Pinpoint the cell where the given text exists, returning its [x, y] midpoint coordinate. 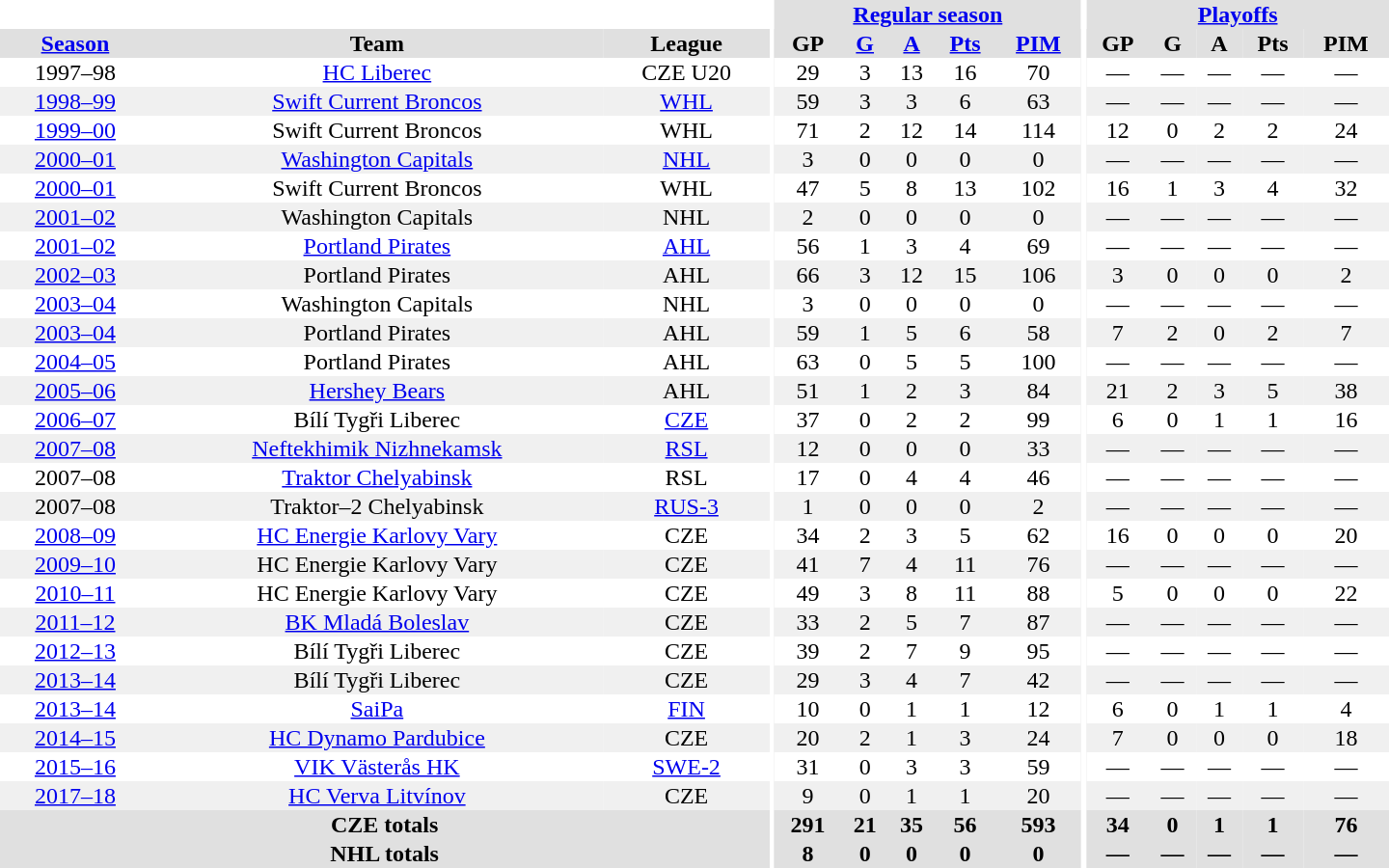
Traktor Chelyabinsk [377, 477]
CZE totals [384, 825]
Team [377, 43]
69 [1038, 246]
Regular season [928, 14]
18 [1347, 738]
10 [808, 709]
88 [1038, 593]
58 [1038, 333]
114 [1038, 130]
Playoffs [1238, 14]
2008–09 [75, 535]
1997–98 [75, 72]
38 [1347, 391]
HC Dynamo Pardubice [377, 738]
2015–16 [75, 767]
37 [808, 420]
49 [808, 593]
1998–99 [75, 101]
HC Liberec [377, 72]
71 [808, 130]
99 [1038, 420]
CZE U20 [687, 72]
RUS-3 [687, 506]
NHL totals [384, 854]
66 [808, 275]
2004–05 [75, 362]
15 [965, 275]
2011–12 [75, 622]
2014–15 [75, 738]
41 [808, 564]
2017–18 [75, 796]
2006–07 [75, 420]
FIN [687, 709]
2009–10 [75, 564]
106 [1038, 275]
SWE-2 [687, 767]
95 [1038, 651]
593 [1038, 825]
Neftekhimik Nizhnekamsk [377, 448]
62 [1038, 535]
1999–00 [75, 130]
2010–11 [75, 593]
22 [1347, 593]
HC Verva Litvínov [377, 796]
32 [1347, 188]
102 [1038, 188]
14 [965, 130]
VIK Västerås HK [377, 767]
35 [912, 825]
2002–03 [75, 275]
Season [75, 43]
2005–06 [75, 391]
Hershey Bears [377, 391]
31 [808, 767]
291 [808, 825]
70 [1038, 72]
100 [1038, 362]
42 [1038, 680]
87 [1038, 622]
84 [1038, 391]
Traktor–2 Chelyabinsk [377, 506]
SaiPa [377, 709]
46 [1038, 477]
51 [808, 391]
47 [808, 188]
League [687, 43]
17 [808, 477]
39 [808, 651]
BK Mladá Boleslav [377, 622]
2012–13 [75, 651]
